Locate the cell with the specified text and output its (X, Y) center coordinate. 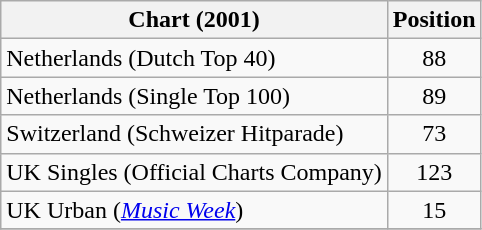
Netherlands (Single Top 100) (194, 96)
Chart (2001) (194, 20)
123 (434, 172)
UK Urban (Music Week) (194, 210)
Switzerland (Schweizer Hitparade) (194, 134)
88 (434, 58)
73 (434, 134)
Position (434, 20)
Netherlands (Dutch Top 40) (194, 58)
UK Singles (Official Charts Company) (194, 172)
15 (434, 210)
89 (434, 96)
